Output the [X, Y] coordinate of the center of the cell containing the given text.  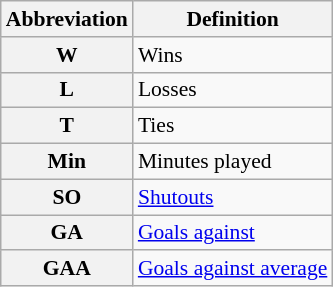
GAA [67, 269]
L [67, 90]
Min [67, 162]
Ties [233, 126]
Goals against average [233, 269]
Definition [233, 19]
Abbreviation [67, 19]
W [67, 55]
T [67, 126]
SO [67, 197]
Wins [233, 55]
Losses [233, 90]
Minutes played [233, 162]
GA [67, 233]
Goals against [233, 233]
Shutouts [233, 197]
